From the cell containing the given text, extract its center point as (X, Y) coordinate. 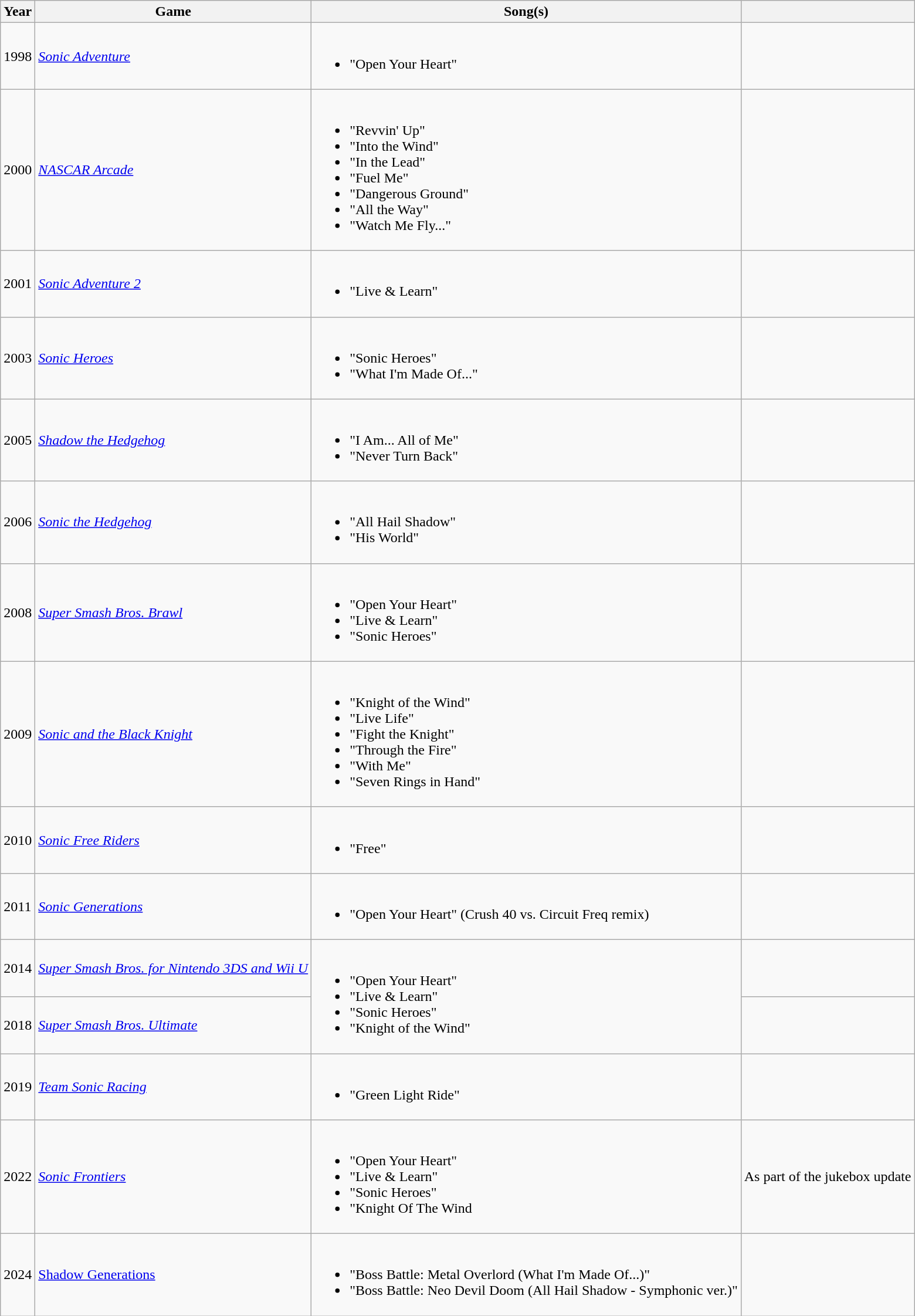
Sonic Frontiers (174, 1177)
"Open Your Heart" (Crush 40 vs. Circuit Freq remix) (527, 906)
2011 (18, 906)
As part of the jukebox update (828, 1177)
2024 (18, 1275)
2001 (18, 284)
Sonic and the Black Knight (174, 734)
"Boss Battle: Metal Overlord (What I'm Made Of...)""Boss Battle: Neo Devil Doom (All Hail Shadow - Symphonic ver.)" (527, 1275)
2003 (18, 358)
2018 (18, 1024)
Sonic Heroes (174, 358)
1998 (18, 56)
"Knight of the Wind""Live Life""Fight the Knight""Through the Fire""With Me""Seven Rings in Hand" (527, 734)
Super Smash Bros. for Nintendo 3DS and Wii U (174, 968)
"Revvin' Up""Into the Wind""In the Lead""Fuel Me""Dangerous Ground""All the Way""Watch Me Fly..." (527, 170)
2019 (18, 1087)
2000 (18, 170)
2009 (18, 734)
Super Smash Bros. Brawl (174, 613)
2008 (18, 613)
"Open Your Heart""Live & Learn""Sonic Heroes""Knight of the Wind" (527, 996)
Sonic Generations (174, 906)
Shadow the Hedgehog (174, 440)
2006 (18, 522)
2010 (18, 840)
"All Hail Shadow""His World" (527, 522)
Team Sonic Racing (174, 1087)
2022 (18, 1177)
Super Smash Bros. Ultimate (174, 1024)
"Green Light Ride" (527, 1087)
2005 (18, 440)
Year (18, 12)
Shadow Generations (174, 1275)
Sonic Adventure 2 (174, 284)
"Open Your Heart" (527, 56)
"Sonic Heroes""What I'm Made Of..." (527, 358)
"Open Your Heart""Live & Learn""Sonic Heroes" (527, 613)
"Live & Learn" (527, 284)
"Open Your Heart""Live & Learn""Sonic Heroes""Knight Of The Wind (527, 1177)
Sonic Free Riders (174, 840)
Song(s) (527, 12)
Game (174, 12)
2014 (18, 968)
"Free" (527, 840)
Sonic Adventure (174, 56)
NASCAR Arcade (174, 170)
Sonic the Hedgehog (174, 522)
"I Am... All of Me""Never Turn Back" (527, 440)
